For the text-containing cell, return its midpoint in [x, y] coordinate format. 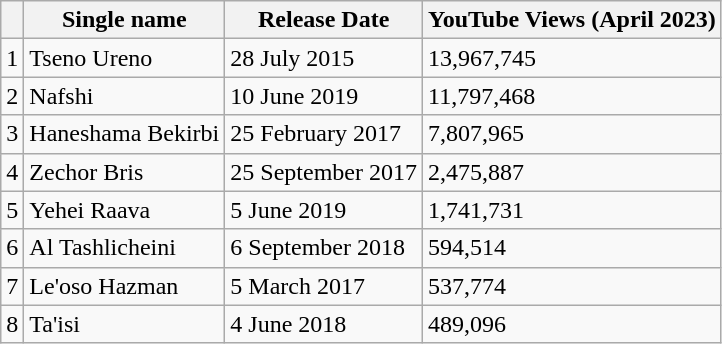
537,774 [572, 286]
7 [12, 286]
7,807,965 [572, 134]
Zechor Bris [124, 172]
3 [12, 134]
28 July 2015 [324, 58]
5 March 2017 [324, 286]
11,797,468 [572, 96]
1 [12, 58]
8 [12, 324]
13,967,745 [572, 58]
Ta'isi [124, 324]
2 [12, 96]
Nafshi [124, 96]
Le'oso Hazman [124, 286]
Single name [124, 20]
489,096 [572, 324]
Tseno Ureno [124, 58]
1,741,731 [572, 210]
594,514 [572, 248]
Yehei Raava [124, 210]
25 September 2017 [324, 172]
25 February 2017 [324, 134]
Release Date [324, 20]
Al Tashlicheini [124, 248]
Haneshama Bekirbi [124, 134]
5 [12, 210]
4 June 2018 [324, 324]
6 [12, 248]
10 June 2019 [324, 96]
5 June 2019 [324, 210]
YouTube Views (April 2023) [572, 20]
2,475,887 [572, 172]
6 September 2018 [324, 248]
4 [12, 172]
